Pinpoint the cell where the given text exists, returning its (X, Y) midpoint coordinate. 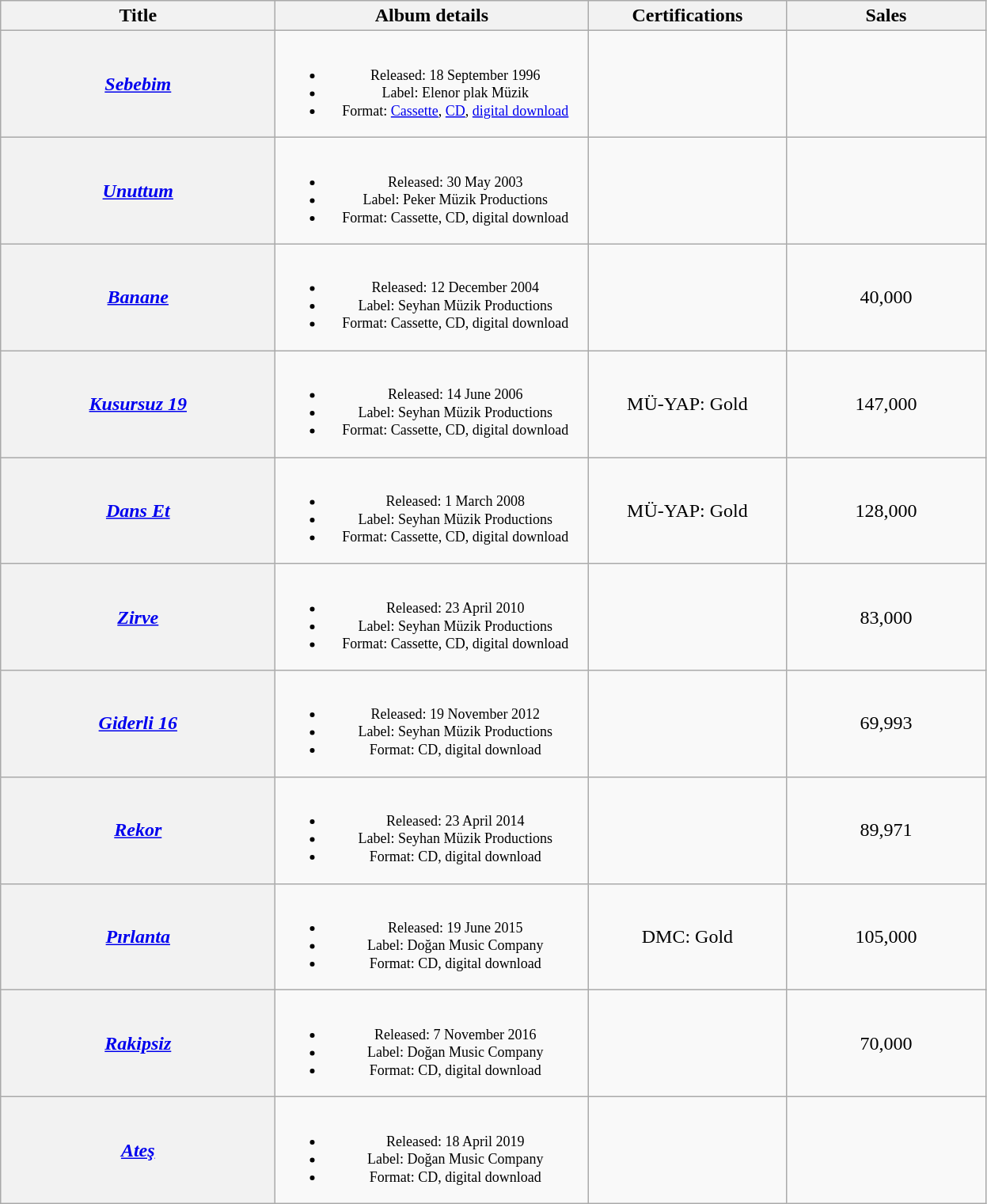
Released: 18 April 2019Label: Doğan Music CompanyFormat: CD, digital download (432, 1151)
83,000 (886, 617)
89,971 (886, 831)
105,000 (886, 937)
Unuttum (138, 190)
Dans Et (138, 511)
Sales (886, 16)
70,000 (886, 1043)
Certifications (687, 16)
Released: 12 December 2004Label: Seyhan Müzik ProductionsFormat: Cassette, CD, digital download (432, 298)
147,000 (886, 404)
Released: 19 November 2012Label: Seyhan Müzik ProductionsFormat: CD, digital download (432, 724)
Released: 18 September 1996Label: Elenor plak MüzikFormat: Cassette, CD, digital download (432, 84)
69,993 (886, 724)
Pırlanta (138, 937)
40,000 (886, 298)
Title (138, 16)
Giderli 16 (138, 724)
Ateş (138, 1151)
Sebebim (138, 84)
Rekor (138, 831)
128,000 (886, 511)
Rakipsiz (138, 1043)
Released: 23 April 2014Label: Seyhan Müzik ProductionsFormat: CD, digital download (432, 831)
Released: 23 April 2010Label: Seyhan Müzik ProductionsFormat: Cassette, CD, digital download (432, 617)
Released: 7 November 2016Label: Doğan Music CompanyFormat: CD, digital download (432, 1043)
Album details (432, 16)
Zirve (138, 617)
DMC: Gold (687, 937)
Released: 19 June 2015Label: Doğan Music CompanyFormat: CD, digital download (432, 937)
Kusursuz 19 (138, 404)
Banane (138, 298)
Released: 1 March 2008Label: Seyhan Müzik ProductionsFormat: Cassette, CD, digital download (432, 511)
Released: 14 June 2006Label: Seyhan Müzik ProductionsFormat: Cassette, CD, digital download (432, 404)
Released: 30 May 2003Label: Peker Müzik ProductionsFormat: Cassette, CD, digital download (432, 190)
